Extract the (x, y) coordinate from the center of the cell holding the provided text.  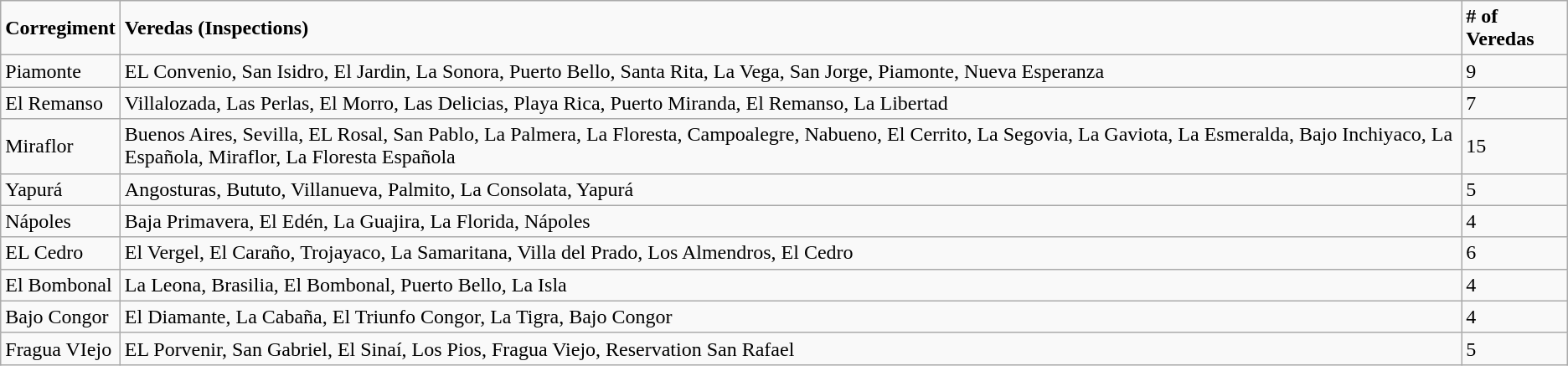
EL Porvenir, San Gabriel, El Sinaí, Los Pios, Fragua Viejo, Reservation San Rafael (791, 348)
Baja Primavera, El Edén, La Guajira, La Florida, Nápoles (791, 221)
Nápoles (60, 221)
# of Veredas (1514, 28)
EL Convenio, San Isidro, El Jardin, La Sonora, Puerto Bello, Santa Rita, La Vega, San Jorge, Piamonte, Nueva Esperanza (791, 71)
Yapurá (60, 189)
Villalozada, Las Perlas, El Morro, Las Delicias, Playa Rica, Puerto Miranda, El Remanso, La Libertad (791, 103)
9 (1514, 71)
EL Cedro (60, 253)
Fragua VIejo (60, 348)
7 (1514, 103)
Corregiment (60, 28)
15 (1514, 146)
Veredas (Inspections) (791, 28)
El Diamante, La Cabaña, El Triunfo Congor, La Tigra, Bajo Congor (791, 317)
El Vergel, El Caraño, Trojayaco, La Samaritana, Villa del Prado, Los Almendros, El Cedro (791, 253)
El Bombonal (60, 285)
El Remanso (60, 103)
Bajo Congor (60, 317)
Miraflor (60, 146)
La Leona, Brasilia, El Bombonal, Puerto Bello, La Isla (791, 285)
6 (1514, 253)
Angosturas, Bututo, Villanueva, Palmito, La Consolata, Yapurá (791, 189)
Piamonte (60, 71)
